Locate the cell with the specified text and output its (x, y) center coordinate. 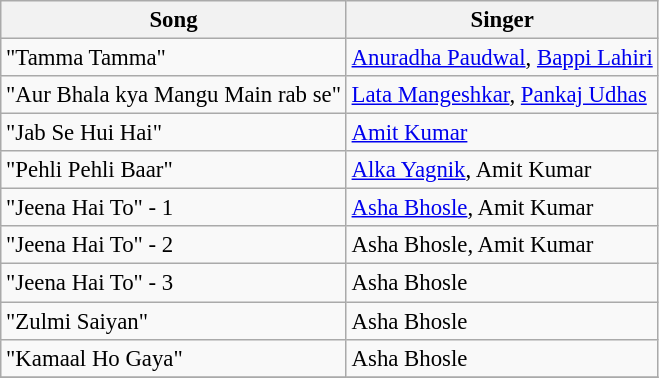
Amit Kumar (502, 133)
Song (174, 20)
Lata Mangeshkar, Pankaj Udhas (502, 95)
"Kamaal Ho Gaya" (174, 358)
"Aur Bhala kya Mangu Main rab se" (174, 95)
"Jeena Hai To" - 2 (174, 245)
"Jeena Hai To" - 1 (174, 208)
"Jab Se Hui Hai" (174, 133)
"Zulmi Saiyan" (174, 321)
"Pehli Pehli Baar" (174, 170)
Anuradha Paudwal, Bappi Lahiri (502, 58)
Singer (502, 20)
"Tamma Tamma" (174, 58)
"Jeena Hai To" - 3 (174, 283)
Alka Yagnik, Amit Kumar (502, 170)
